Detect which cell encompasses the target text, then output its (x, y) center coordinate. 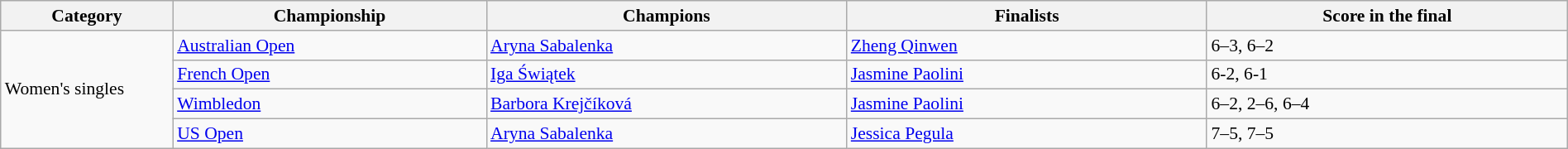
Finalists (1027, 16)
Australian Open (329, 46)
French Open (329, 74)
Championship (329, 16)
Category (87, 16)
Zheng Qinwen (1027, 46)
US Open (329, 134)
6–3, 6–2 (1387, 46)
Wimbledon (329, 104)
7–5, 7–5 (1387, 134)
Iga Świątek (667, 74)
6–2, 2–6, 6–4 (1387, 104)
Champions (667, 16)
Barbora Krejčíková (667, 104)
Jessica Pegula (1027, 134)
6-2, 6-1 (1387, 74)
Women's singles (87, 89)
Score in the final (1387, 16)
